Output the (x, y) coordinate of the center of the cell containing the given text.  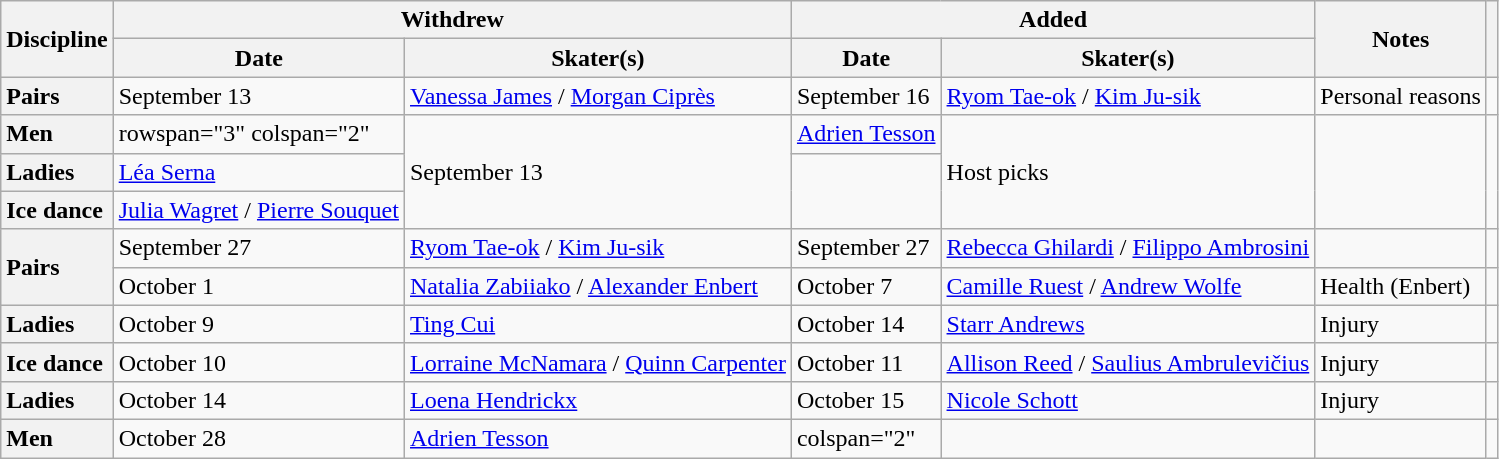
Host picks (1128, 172)
colspan="2" (866, 438)
Camille Ruest / Andrew Wolfe (1128, 286)
October 11 (866, 362)
Withdrew (452, 20)
Natalia Zabiiako / Alexander Enbert (598, 286)
October 28 (258, 438)
October 1 (258, 286)
Notes (1401, 39)
Discipline (57, 39)
Ting Cui (598, 324)
Allison Reed / Saulius Ambrulevičius (1128, 362)
Rebecca Ghilardi / Filippo Ambrosini (1128, 248)
Personal reasons (1401, 96)
October 10 (258, 362)
Starr Andrews (1128, 324)
Health (Enbert) (1401, 286)
October 9 (258, 324)
Léa Serna (258, 172)
Loena Hendrickx (598, 400)
Added (1052, 20)
September 16 (866, 96)
Julia Wagret / Pierre Souquet (258, 210)
Lorraine McNamara / Quinn Carpenter (598, 362)
October 15 (866, 400)
rowspan="3" colspan="2" (258, 134)
Nicole Schott (1128, 400)
October 7 (866, 286)
Vanessa James / Morgan Ciprès (598, 96)
